Return (X, Y) of the center of cell containing provided text 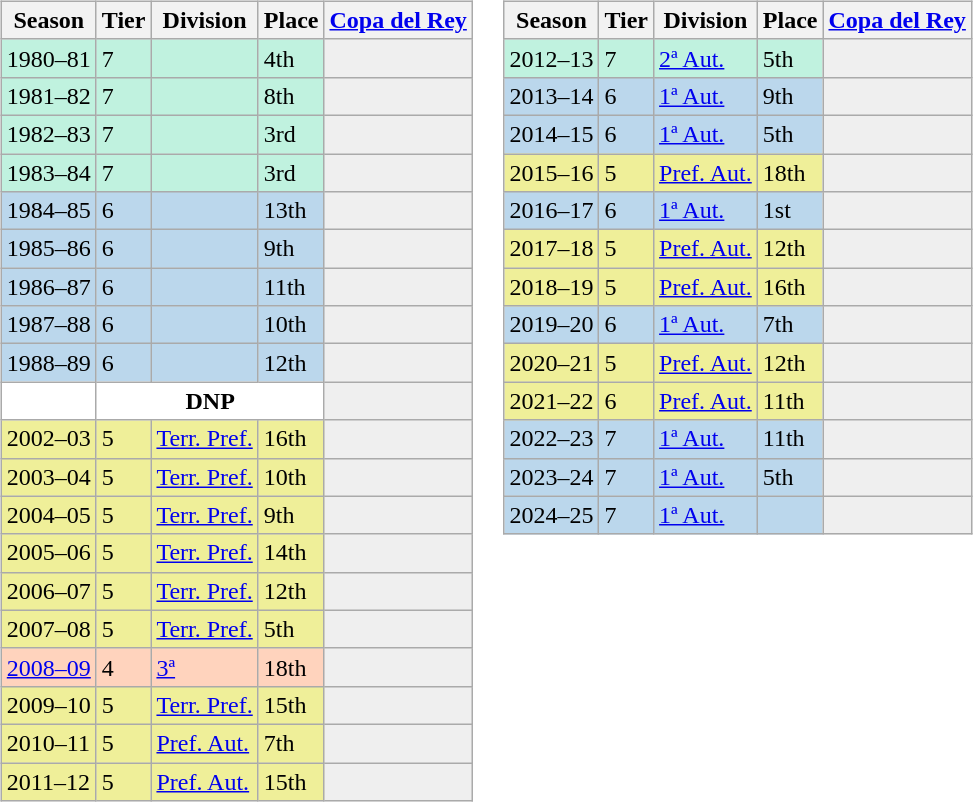
2004–05 (48, 515)
2013–14 (552, 96)
2005–06 (48, 553)
14th (291, 553)
2012–13 (552, 58)
2002–03 (48, 439)
4th (291, 58)
2016–17 (552, 211)
2009–10 (48, 705)
1988–89 (48, 363)
1980–81 (48, 58)
2011–12 (48, 781)
3ª (204, 667)
2019–20 (552, 325)
2018–19 (552, 287)
2020–21 (552, 363)
1982–83 (48, 134)
2022–23 (552, 439)
2017–18 (552, 249)
2ª Aut. (706, 58)
1984–85 (48, 211)
2015–16 (552, 173)
1987–88 (48, 325)
DNP (210, 401)
2023–24 (552, 477)
13th (291, 211)
2008–09 (48, 667)
2006–07 (48, 591)
1986–87 (48, 287)
2014–15 (552, 134)
1983–84 (48, 173)
8th (291, 96)
1985–86 (48, 249)
4 (124, 667)
2007–08 (48, 629)
2024–25 (552, 515)
2010–11 (48, 743)
2003–04 (48, 477)
1981–82 (48, 96)
2021–22 (552, 401)
1st (790, 211)
